Locate the cell with the specified text and output its [x, y] center coordinate. 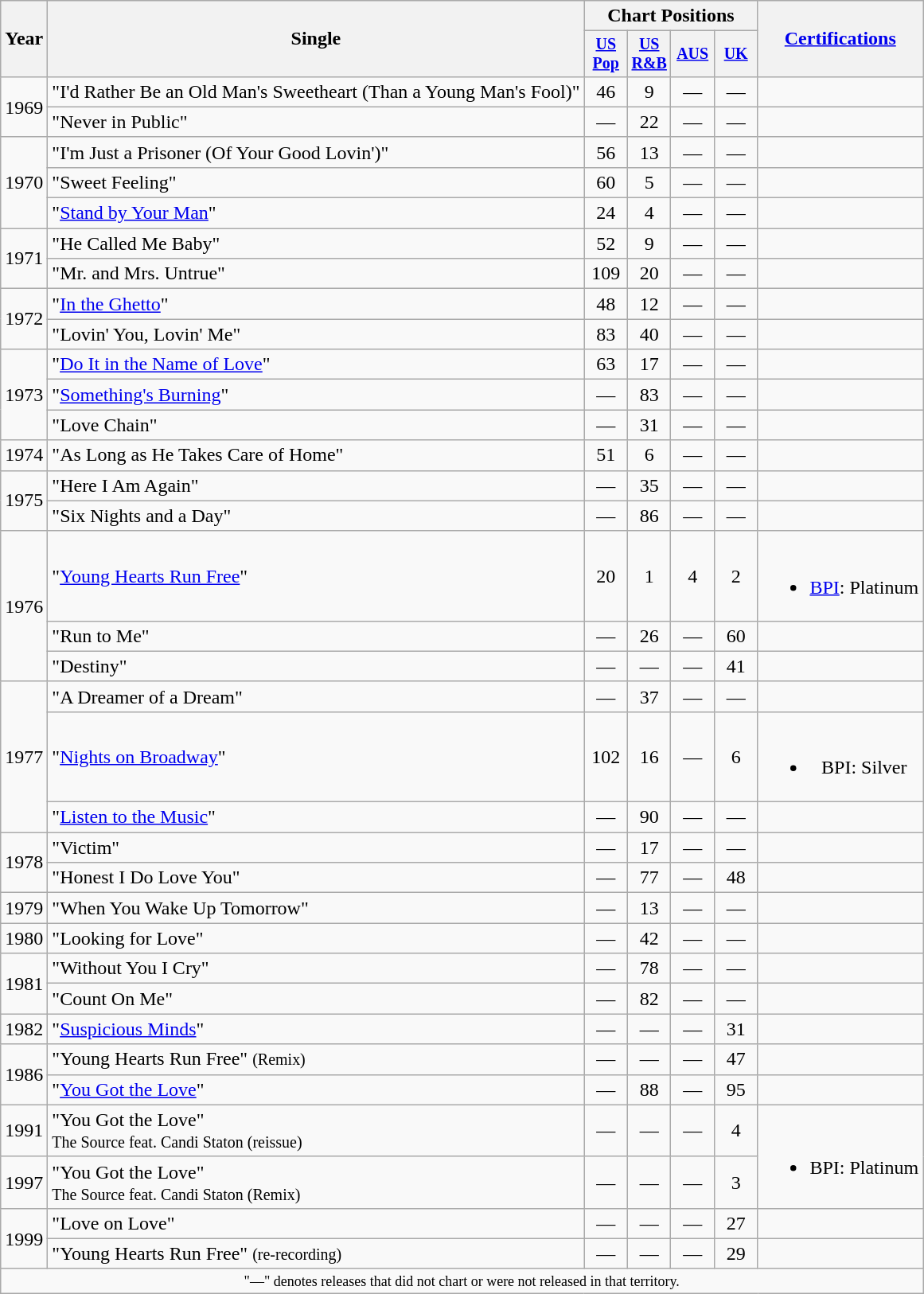
"Young Hearts Run Free" [316, 576]
1979 [24, 908]
42 [649, 938]
40 [649, 334]
1974 [24, 455]
"Nights on Broadway" [316, 756]
35 [649, 485]
1 [649, 576]
1997 [24, 1183]
"Count On Me" [316, 999]
"In the Ghetto" [316, 304]
1975 [24, 501]
1976 [24, 606]
"Run to Me" [316, 636]
1972 [24, 319]
1973 [24, 395]
"Suspicious Minds" [316, 1029]
41 [735, 666]
77 [649, 878]
"Never in Public" [316, 122]
"Victim" [316, 848]
"Six Nights and a Day" [316, 516]
"Honest I Do Love You" [316, 878]
"Something's Burning" [316, 395]
63 [606, 364]
"You Got the Love"The Source feat. Candi Staton (reissue) [316, 1130]
22 [649, 122]
1980 [24, 938]
51 [606, 455]
"Without You I Cry" [316, 969]
"I'd Rather Be an Old Man's Sweetheart (Than a Young Man's Fool)" [316, 92]
"Love Chain" [316, 425]
US R&B [649, 54]
102 [606, 756]
1982 [24, 1029]
109 [606, 274]
Year [24, 39]
Certifications [840, 39]
1971 [24, 259]
82 [649, 999]
1970 [24, 182]
US Pop [606, 54]
"Sweet Feeling" [316, 182]
"You Got the Love" [316, 1089]
37 [649, 696]
88 [649, 1089]
52 [606, 244]
AUS [692, 54]
1981 [24, 984]
"Mr. and Mrs. Untrue" [316, 274]
47 [735, 1059]
BPI: Silver [840, 756]
1977 [24, 756]
1986 [24, 1074]
"You Got the Love"The Source feat. Candi Staton (Remix) [316, 1183]
"As Long as He Takes Care of Home" [316, 455]
95 [735, 1089]
"Here I Am Again" [316, 485]
86 [649, 516]
"I'm Just a Prisoner (Of Your Good Lovin')" [316, 152]
1999 [24, 1238]
UK [735, 54]
"Do It in the Name of Love" [316, 364]
56 [606, 152]
2 [735, 576]
12 [649, 304]
"—" denotes releases that did not chart or were not released in that territory. [462, 1281]
"Destiny" [316, 666]
Chart Positions [671, 16]
1978 [24, 863]
90 [649, 817]
"Stand by Your Man" [316, 213]
"Looking for Love" [316, 938]
1991 [24, 1130]
24 [606, 213]
"Young Hearts Run Free" (Remix) [316, 1059]
"Love on Love" [316, 1223]
"Lovin' You, Lovin' Me" [316, 334]
"He Called Me Baby" [316, 244]
"A Dreamer of a Dream" [316, 696]
16 [649, 756]
"Young Hearts Run Free" (re-recording) [316, 1253]
46 [606, 92]
29 [735, 1253]
27 [735, 1223]
1969 [24, 107]
"When You Wake Up Tomorrow" [316, 908]
5 [649, 182]
78 [649, 969]
3 [735, 1183]
"Listen to the Music" [316, 817]
Single [316, 39]
26 [649, 636]
